Return (X, Y) of the center of cell containing provided text 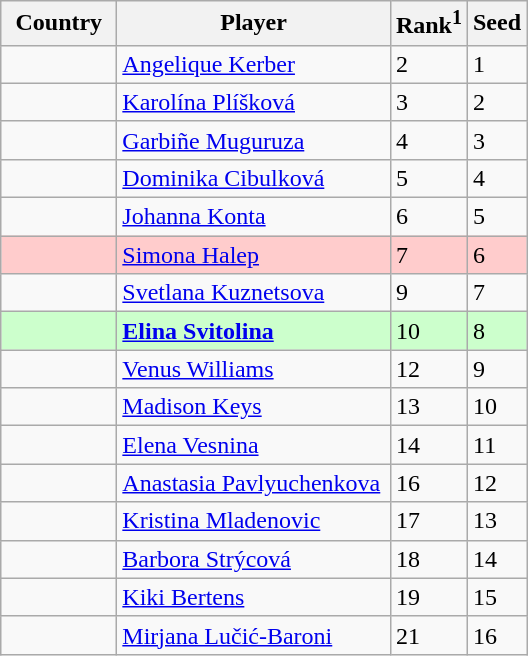
1 (496, 64)
Elena Vesnina (254, 445)
Simona Halep (254, 255)
Angelique Kerber (254, 64)
Seed (496, 24)
21 (428, 635)
Player (254, 24)
Kristina Mladenovic (254, 521)
Mirjana Lučić-Baroni (254, 635)
Country (59, 24)
Svetlana Kuznetsova (254, 293)
Venus Williams (254, 369)
Garbiñe Muguruza (254, 140)
Karolína Plíšková (254, 102)
19 (428, 597)
Kiki Bertens (254, 597)
8 (496, 331)
Elina Svitolina (254, 331)
Anastasia Pavlyuchenkova (254, 483)
Madison Keys (254, 407)
15 (496, 597)
Barbora Strýcová (254, 559)
17 (428, 521)
Dominika Cibulková (254, 178)
Rank1 (428, 24)
11 (496, 445)
18 (428, 559)
Johanna Konta (254, 217)
